For the text-containing cell, return its midpoint in [x, y] coordinate format. 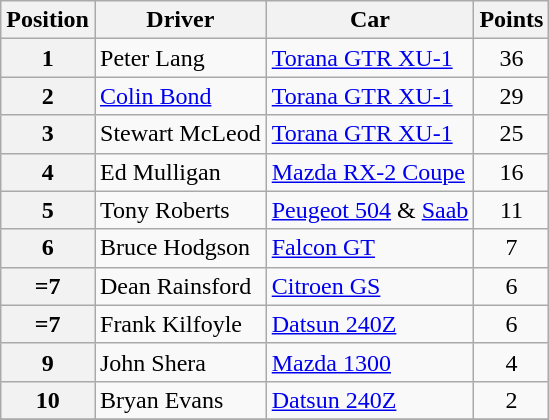
Colin Bond [180, 96]
Citroen GS [370, 286]
9 [48, 362]
Ed Mulligan [180, 172]
Driver [180, 20]
Car [370, 20]
1 [48, 58]
Mazda RX-2 Coupe [370, 172]
Peter Lang [180, 58]
16 [512, 172]
7 [512, 248]
29 [512, 96]
Bryan Evans [180, 400]
5 [48, 210]
Peugeot 504 & Saab [370, 210]
John Shera [180, 362]
Stewart McLeod [180, 134]
3 [48, 134]
Frank Kilfoyle [180, 324]
Points [512, 20]
Position [48, 20]
11 [512, 210]
10 [48, 400]
25 [512, 134]
Bruce Hodgson [180, 248]
Mazda 1300 [370, 362]
Dean Rainsford [180, 286]
36 [512, 58]
Tony Roberts [180, 210]
Falcon GT [370, 248]
